Output the [x, y] coordinate of the center of the cell containing the given text.  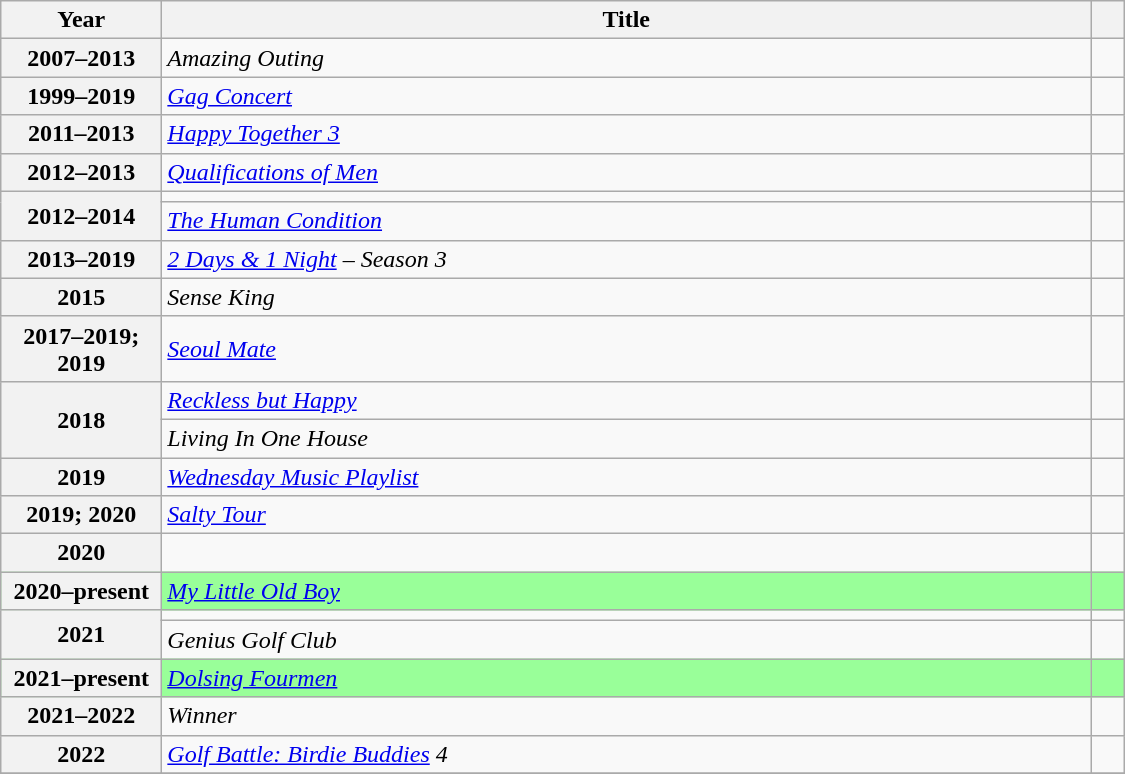
2019 [82, 477]
2011–2013 [82, 134]
2015 [82, 297]
Gag Concert [626, 96]
2021–present [82, 678]
2018 [82, 419]
2012–2014 [82, 216]
Happy Together 3 [626, 134]
Amazing Outing [626, 58]
2017–2019; 2019 [82, 348]
2021 [82, 634]
Year [82, 20]
2012–2013 [82, 172]
Qualifications of Men [626, 172]
Genius Golf Club [626, 640]
2021–2022 [82, 716]
Reckless but Happy [626, 400]
2022 [82, 754]
1999–2019 [82, 96]
2019; 2020 [82, 515]
Winner [626, 716]
Living In One House [626, 438]
Title [626, 20]
2 Days & 1 Night – Season 3 [626, 259]
Sense King [626, 297]
2007–2013 [82, 58]
Dolsing Fourmen [626, 678]
The Human Condition [626, 221]
Wednesday Music Playlist [626, 477]
My Little Old Boy [626, 591]
2020–present [82, 591]
Golf Battle: Birdie Buddies 4 [626, 754]
2020 [82, 553]
2013–2019 [82, 259]
Seoul Mate [626, 348]
Salty Tour [626, 515]
